Locate the cell with the specified text and output its [X, Y] center coordinate. 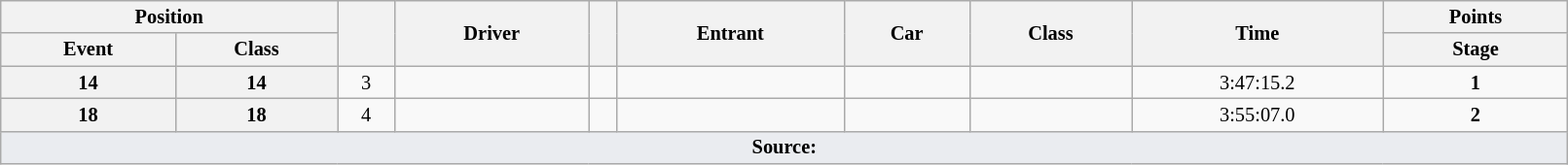
Entrant [730, 33]
Source: [784, 148]
Time [1258, 33]
4 [366, 115]
2 [1476, 115]
Stage [1476, 49]
1 [1476, 82]
Car [907, 33]
Points [1476, 16]
Position [169, 16]
3:55:07.0 [1258, 115]
Driver [492, 33]
3:47:15.2 [1258, 82]
Event [89, 49]
3 [366, 82]
